Identify which cell holds the provided text, then report its (X, Y) central coordinate. 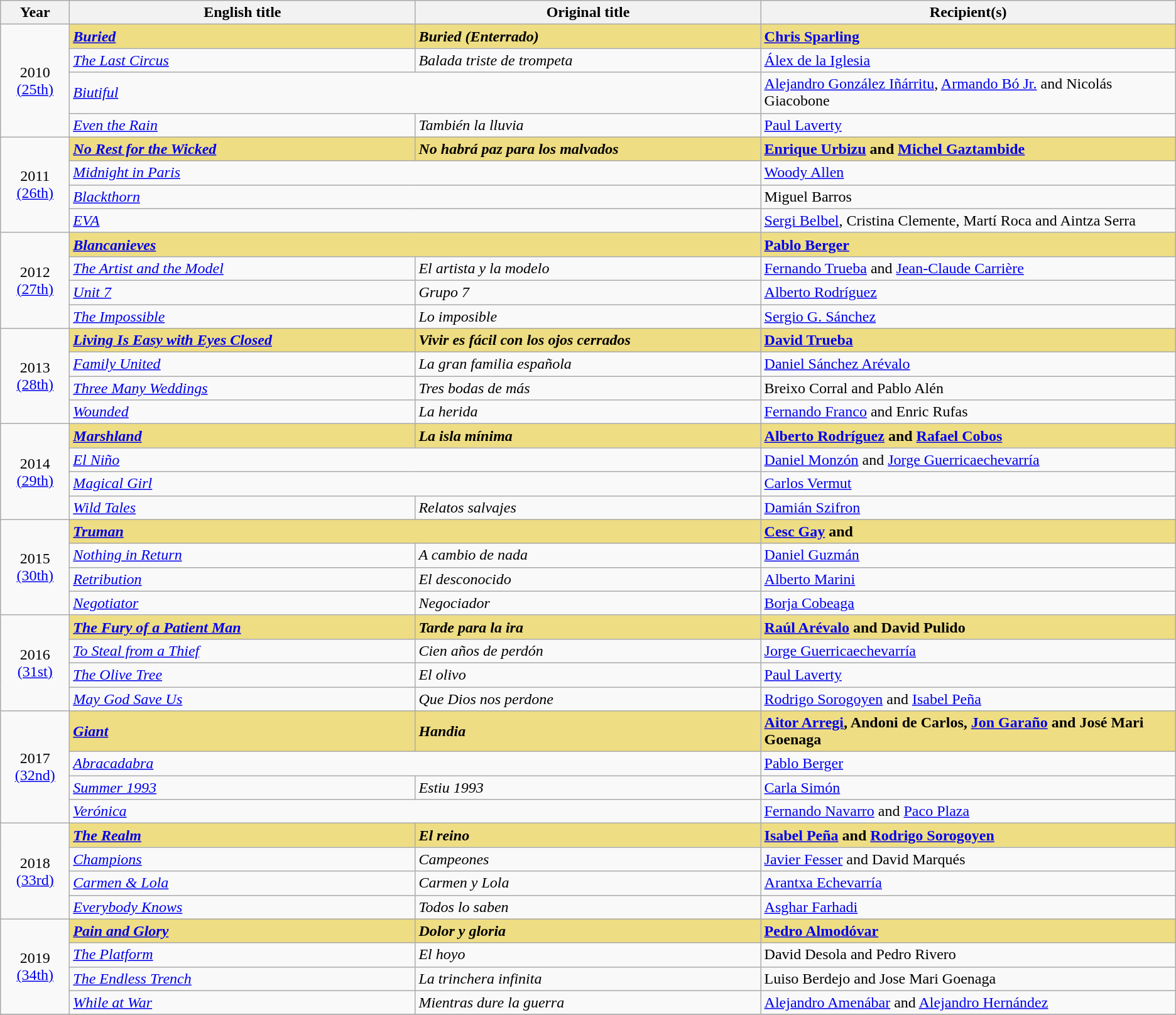
Alejandro Amenábar and Alejandro Hernández (968, 1002)
El desconocido (588, 579)
Alejandro González Iñárritu, Armando Bó Jr. and Nicolás Giacobone (968, 93)
Blackthorn (415, 197)
Pain and Glory (242, 931)
Alberto Rodríguez (968, 292)
Cien años de perdón (588, 651)
Jorge Guerricaechevarría (968, 651)
Carmen & Lola (242, 883)
Even the Rain (242, 125)
English title (242, 13)
Pedro Almodóvar (968, 931)
Abracadabra (415, 764)
Mientras dure la guerra (588, 1002)
2018(33rd) (35, 871)
Truman (415, 531)
2011(26th) (35, 185)
The Artist and the Model (242, 268)
El hoyo (588, 955)
The Fury of a Patient Man (242, 627)
Miguel Barros (968, 197)
Carla Simón (968, 788)
Buried (Enterrado) (588, 36)
Unit 7 (242, 292)
Giant (242, 731)
Fernando Trueba and Jean-Claude Carrière (968, 268)
La trinchera infinita (588, 979)
2017(32nd) (35, 768)
Recipient(s) (968, 13)
La isla mínima (588, 436)
May God Save Us (242, 699)
Retribution (242, 579)
Daniel Sánchez Arévalo (968, 364)
Fernando Navarro and Paco Plaza (968, 811)
Three Many Weddings (242, 388)
The Realm (242, 835)
Todos lo saben (588, 907)
2013(28th) (35, 376)
Vivir es fácil con los ojos cerrados (588, 340)
Biutiful (415, 93)
Javier Fesser and David Marqués (968, 859)
También la lluvia (588, 125)
Everybody Knows (242, 907)
Verónica (415, 811)
David Desola and Pedro Rivero (968, 955)
EVA (415, 220)
La gran familia española (588, 364)
Daniel Monzón and Jorge Guerricaechevarría (968, 460)
2019(34th) (35, 967)
Summer 1993 (242, 788)
Estiu 1993 (588, 788)
Buried (242, 36)
Lo imposible (588, 316)
Carlos Vermut (968, 484)
Sergio G. Sánchez (968, 316)
Negociador (588, 603)
El olivo (588, 675)
David Trueba (968, 340)
The Last Circus (242, 60)
The Impossible (242, 316)
Luiso Berdejo and Jose Mari Goenaga (968, 979)
Borja Cobeaga (968, 603)
Fernando Franco and Enric Rufas (968, 412)
A cambio de nada (588, 555)
El artista y la modelo (588, 268)
2012(27th) (35, 280)
To Steal from a Thief (242, 651)
Marshland (242, 436)
Sergi Belbel, Cristina Clemente, Martí Roca and Aintza Serra (968, 220)
Balada triste de trompeta (588, 60)
Aitor Arregi, Andoni de Carlos, Jon Garaño and José Mari Goenaga (968, 731)
Rodrigo Sorogoyen and Isabel Peña (968, 699)
Wild Tales (242, 507)
The Olive Tree (242, 675)
Enrique Urbizu and Michel Gaztambide (968, 149)
Dolor y gloria (588, 931)
Champions (242, 859)
Magical Girl (415, 484)
Breixo Corral and Pablo Alén (968, 388)
Daniel Guzmán (968, 555)
Grupo 7 (588, 292)
Family United (242, 364)
Álex de la Iglesia (968, 60)
Woody Allen (968, 173)
Alberto Rodríguez and Rafael Cobos (968, 436)
Alberto Marini (968, 579)
No Rest for the Wicked (242, 149)
Asghar Farhadi (968, 907)
2014(29th) (35, 472)
Cesc Gay and (968, 531)
Carmen y Lola (588, 883)
Year (35, 13)
The Platform (242, 955)
Damián Szifron (968, 507)
Original title (588, 13)
La herida (588, 412)
Arantxa Echevarría (968, 883)
Nothing in Return (242, 555)
Tarde para la ira (588, 627)
2016(31st) (35, 663)
Chris Sparling (968, 36)
Blancanieves (415, 244)
Que Dios nos perdone (588, 699)
El Niño (415, 460)
Campeones (588, 859)
Living Is Easy with Eyes Closed (242, 340)
2015(30th) (35, 567)
Isabel Peña and Rodrigo Sorogoyen (968, 835)
Tres bodas de más (588, 388)
Relatos salvajes (588, 507)
Negotiator (242, 603)
Wounded (242, 412)
Handia (588, 731)
El reino (588, 835)
The Endless Trench (242, 979)
Midnight in Paris (415, 173)
Raúl Arévalo and David Pulido (968, 627)
While at War (242, 1002)
2010(25th) (35, 80)
No habrá paz para los malvados (588, 149)
